For the text-containing cell, return its midpoint in (X, Y) coordinate format. 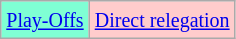
Play-Offs (45, 20)
Direct relegation (162, 20)
